Return (x, y) of the center of cell containing provided text 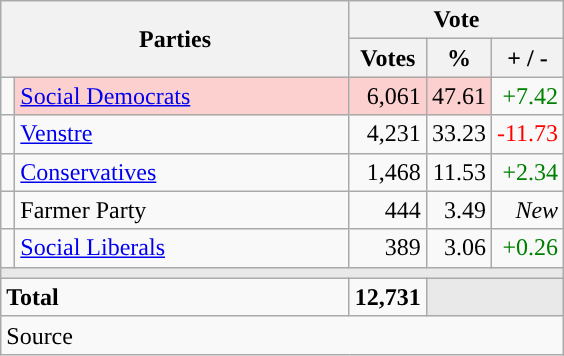
Source (282, 335)
-11.73 (527, 134)
+2.34 (527, 172)
33.23 (458, 134)
Conservatives (182, 172)
47.61 (458, 96)
+ / - (527, 58)
12,731 (388, 297)
+0.26 (527, 248)
4,231 (388, 134)
Vote (456, 20)
% (458, 58)
11.53 (458, 172)
Venstre (182, 134)
Social Democrats (182, 96)
Social Liberals (182, 248)
389 (388, 248)
3.06 (458, 248)
New (527, 210)
Parties (176, 39)
Farmer Party (182, 210)
+7.42 (527, 96)
Votes (388, 58)
1,468 (388, 172)
3.49 (458, 210)
Total (176, 297)
444 (388, 210)
6,061 (388, 96)
